Return the [x, y] coordinate for the center point of the cell that contains the specified text.  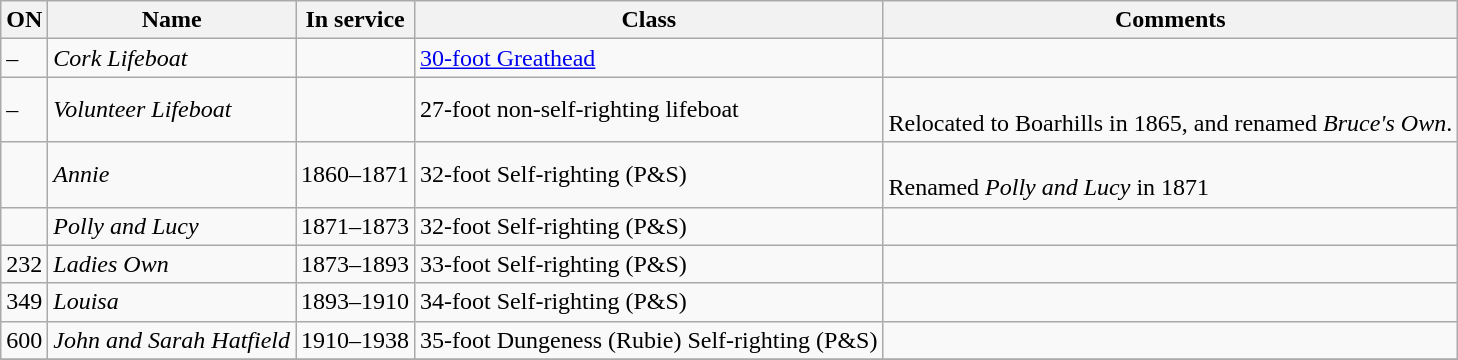
1873–1893 [356, 264]
ON [24, 20]
349 [24, 302]
1871–1873 [356, 226]
Polly and Lucy [172, 226]
Cork Lifeboat [172, 58]
In service [356, 20]
1910–1938 [356, 340]
Annie [172, 174]
Ladies Own [172, 264]
27-foot non-self-righting lifeboat [649, 110]
35-foot Dungeness (Rubie) Self-righting (P&S) [649, 340]
Relocated to Boarhills in 1865, and renamed Bruce's Own. [1170, 110]
Name [172, 20]
Renamed Polly and Lucy in 1871 [1170, 174]
1860–1871 [356, 174]
30-foot Greathead [649, 58]
Volunteer Lifeboat [172, 110]
34-foot Self-righting (P&S) [649, 302]
Comments [1170, 20]
John and Sarah Hatfield [172, 340]
600 [24, 340]
Louisa [172, 302]
232 [24, 264]
1893–1910 [356, 302]
33-foot Self-righting (P&S) [649, 264]
Class [649, 20]
